Pinpoint the cell where the given text exists, returning its (x, y) midpoint coordinate. 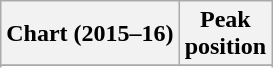
Chart (2015–16) (90, 34)
Peakposition (225, 34)
